Locate the cell with the specified text and output its [x, y] center coordinate. 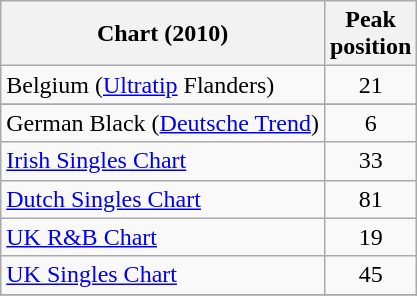
Belgium (Ultratip Flanders) [163, 85]
6 [370, 123]
UK R&B Chart [163, 237]
Chart (2010) [163, 34]
German Black (Deutsche Trend) [163, 123]
UK Singles Chart [163, 275]
81 [370, 199]
21 [370, 85]
45 [370, 275]
Dutch Singles Chart [163, 199]
Peakposition [370, 34]
19 [370, 237]
Irish Singles Chart [163, 161]
33 [370, 161]
